Return the [X, Y] coordinate for the center point of the cell that contains the specified text.  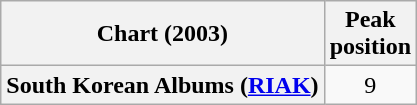
Chart (2003) [162, 34]
South Korean Albums (RIAK) [162, 85]
Peakposition [370, 34]
9 [370, 85]
